For the text-containing cell, return its midpoint in (X, Y) coordinate format. 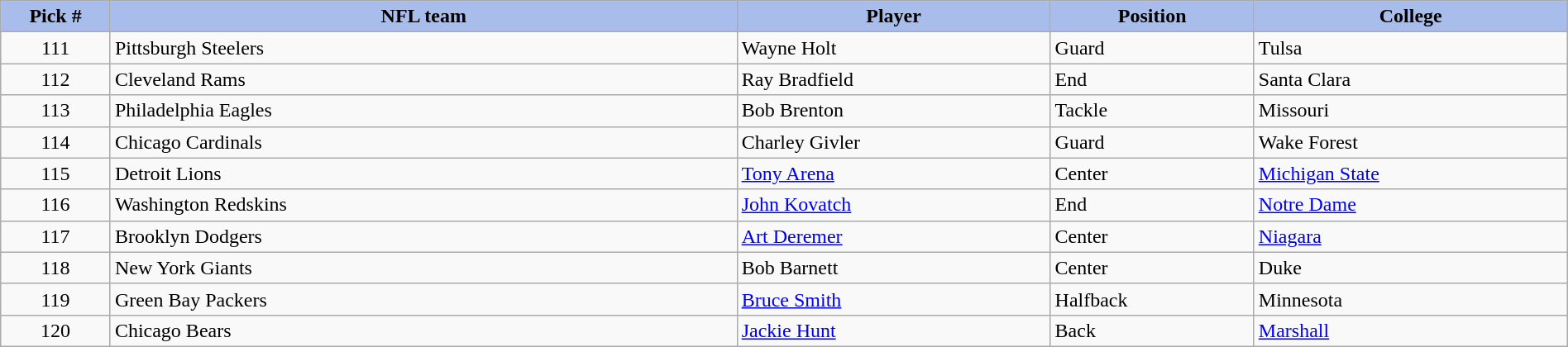
Brooklyn Dodgers (423, 236)
Michigan State (1411, 173)
Washington Redskins (423, 205)
Santa Clara (1411, 79)
Cleveland Rams (423, 79)
115 (56, 173)
Wayne Holt (893, 48)
Detroit Lions (423, 173)
Green Bay Packers (423, 299)
Jackie Hunt (893, 330)
Tulsa (1411, 48)
120 (56, 330)
113 (56, 111)
Niagara (1411, 236)
Tackle (1152, 111)
John Kovatch (893, 205)
119 (56, 299)
Position (1152, 17)
Bob Brenton (893, 111)
Player (893, 17)
Halfback (1152, 299)
Wake Forest (1411, 142)
Tony Arena (893, 173)
Pick # (56, 17)
Philadelphia Eagles (423, 111)
118 (56, 268)
Missouri (1411, 111)
114 (56, 142)
Marshall (1411, 330)
Bruce Smith (893, 299)
Pittsburgh Steelers (423, 48)
Chicago Cardinals (423, 142)
Back (1152, 330)
NFL team (423, 17)
Minnesota (1411, 299)
Bob Barnett (893, 268)
Chicago Bears (423, 330)
Notre Dame (1411, 205)
117 (56, 236)
College (1411, 17)
111 (56, 48)
Duke (1411, 268)
Ray Bradfield (893, 79)
112 (56, 79)
Art Deremer (893, 236)
New York Giants (423, 268)
Charley Givler (893, 142)
116 (56, 205)
